Scan for the cell matching the given text and deliver its (X, Y) coordinate at center. 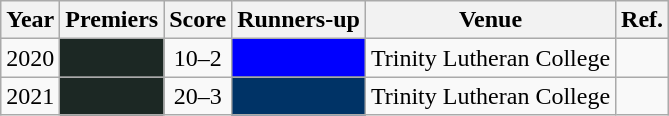
Score (198, 20)
10–2 (198, 58)
Venue (490, 20)
20–3 (198, 96)
2021 (30, 96)
Runners-up (299, 20)
Year (30, 20)
2020 (30, 58)
Ref. (642, 20)
Premiers (112, 20)
